Output the (X, Y) coordinate of the center of the cell containing the given text.  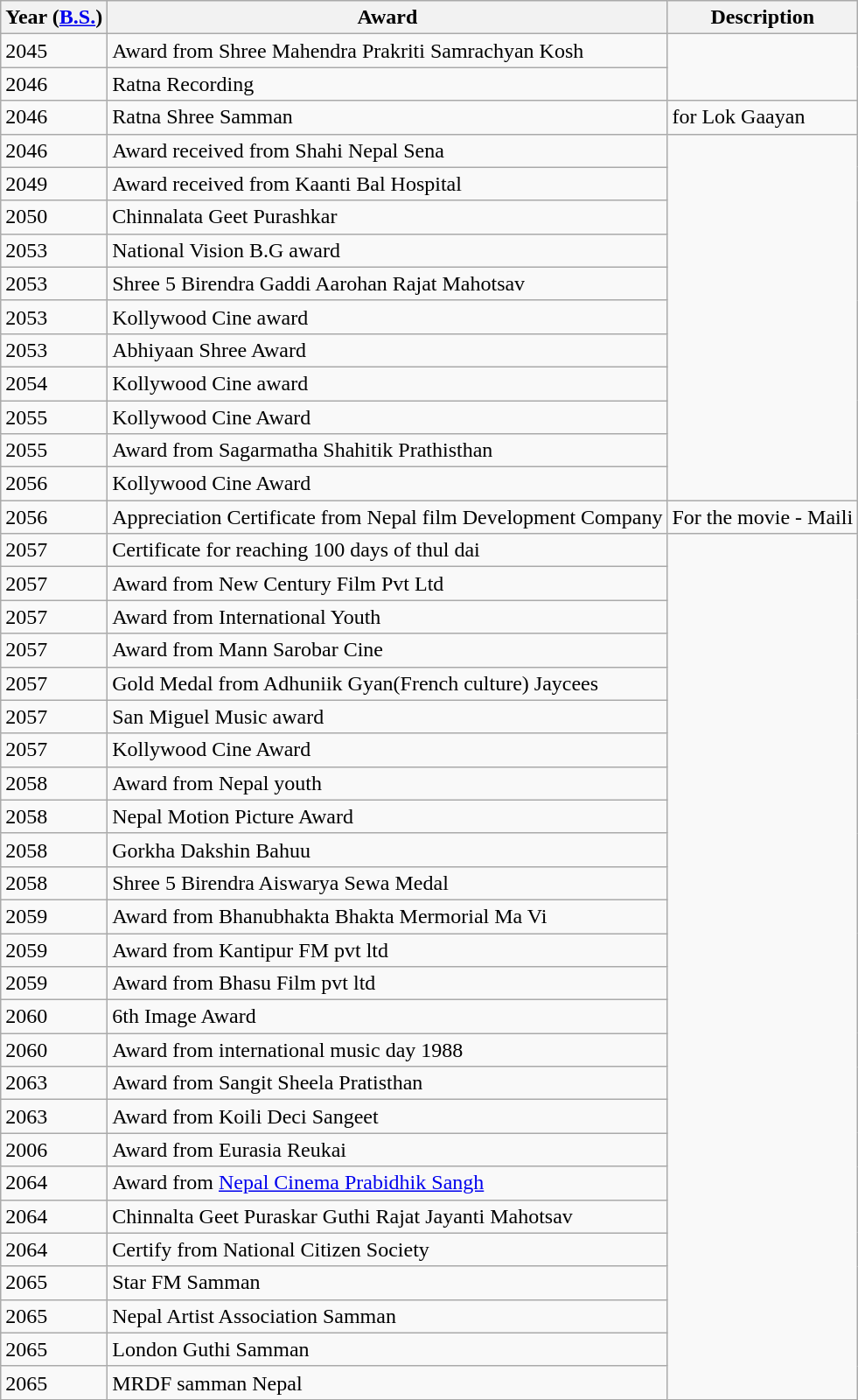
2050 (54, 217)
2006 (54, 1150)
Nepal Artist Association Samman (387, 1316)
Nepal Motion Picture Award (387, 816)
Award from Sagarmatha Shahitik Prathisthan (387, 451)
Chinnalta Geet Puraskar Guthi Rajat Jayanti Mahotsav (387, 1216)
for Lok Gaayan (763, 117)
2049 (54, 184)
Chinnalata Geet Purashkar (387, 217)
Award from New Century Film Pvt Ltd (387, 584)
Award from Koili Deci Sangeet (387, 1116)
Award from Shree Mahendra Prakriti Samrachyan Kosh (387, 51)
Award received from Kaanti Bal Hospital (387, 184)
2045 (54, 51)
Award from Kantipur FM pvt ltd (387, 949)
Award (387, 17)
Award from Mann Sarobar Cine (387, 650)
6th Image Award (387, 1017)
Award from international music day 1988 (387, 1050)
Year (B.S.) (54, 17)
Ratna Shree Samman (387, 117)
Gold Medal from Adhuniik Gyan(French culture) Jaycees (387, 683)
Ratna Recording (387, 84)
Gorkha Dakshin Bahuu (387, 850)
Star FM Samman (387, 1283)
Description (763, 17)
2054 (54, 383)
For the movie - Maili (763, 517)
Shree 5 Birendra Aiswarya Sewa Medal (387, 883)
Award from Bhasu Film pvt ltd (387, 983)
Certificate for reaching 100 days of thul dai (387, 550)
London Guthi Samman (387, 1349)
Award from Nepal youth (387, 783)
Certify from National Citizen Society (387, 1249)
Award from Eurasia Reukai (387, 1150)
Award received from Shahi Nepal Sena (387, 150)
Shree 5 Birendra Gaddi Aarohan Rajat Mahotsav (387, 283)
Abhiyaan Shree Award (387, 350)
Appreciation Certificate from Nepal film Development Company (387, 517)
Award from International Youth (387, 617)
National Vision B.G award (387, 250)
San Miguel Music award (387, 717)
MRDF samman Nepal (387, 1382)
Award from Sangit Sheela Pratisthan (387, 1083)
Award from Nepal Cinema Prabidhik Sangh (387, 1183)
Award from Bhanubhakta Bhakta Mermorial Ma Vi (387, 916)
